Return the (X, Y) coordinate for the center point of the cell that contains the specified text.  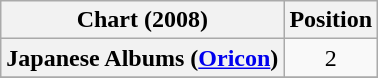
2 (331, 58)
Japanese Albums (Oricon) (142, 58)
Position (331, 20)
Chart (2008) (142, 20)
